Extract the (x, y) coordinate from the center of the cell holding the provided text.  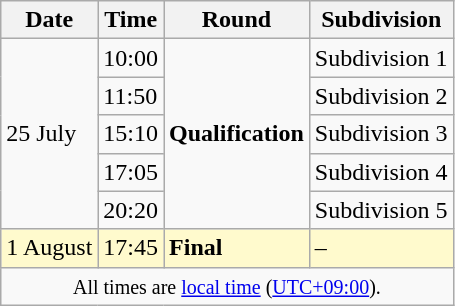
Subdivision 3 (381, 134)
25 July (50, 134)
Subdivision 1 (381, 58)
Date (50, 20)
Subdivision 2 (381, 96)
Qualification (237, 134)
All times are local time (UTC+09:00). (227, 286)
Final (237, 248)
10:00 (131, 58)
– (381, 248)
Subdivision 4 (381, 172)
Subdivision 5 (381, 210)
Time (131, 20)
Subdivision (381, 20)
20:20 (131, 210)
11:50 (131, 96)
17:05 (131, 172)
Round (237, 20)
1 August (50, 248)
15:10 (131, 134)
17:45 (131, 248)
